Return the [X, Y] coordinate for the center point of the cell that contains the specified text.  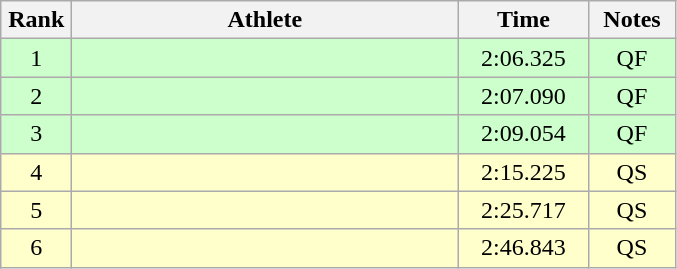
3 [36, 134]
2:07.090 [524, 96]
2 [36, 96]
5 [36, 210]
2:46.843 [524, 248]
2:25.717 [524, 210]
Notes [632, 20]
Athlete [265, 20]
2:06.325 [524, 58]
2:15.225 [524, 172]
6 [36, 248]
4 [36, 172]
1 [36, 58]
2:09.054 [524, 134]
Rank [36, 20]
Time [524, 20]
